Locate the cell with the specified text and output its [X, Y] center coordinate. 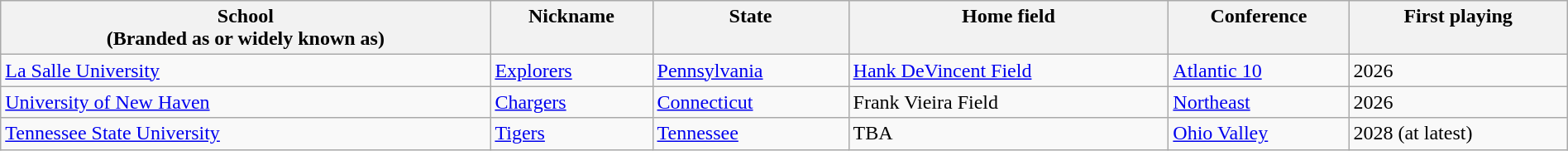
Tennessee [751, 134]
Conference [1259, 28]
Tennessee State University [246, 134]
La Salle University [246, 71]
Chargers [571, 102]
Connecticut [751, 102]
2028 (at latest) [1458, 134]
Atlantic 10 [1259, 71]
School(Branded as or widely known as) [246, 28]
Home field [1009, 28]
Northeast [1259, 102]
Frank Vieira Field [1009, 102]
University of New Haven [246, 102]
Ohio Valley [1259, 134]
State [751, 28]
Explorers [571, 71]
Pennsylvania [751, 71]
Nickname [571, 28]
Hank DeVincent Field [1009, 71]
Tigers [571, 134]
TBA [1009, 134]
First playing [1458, 28]
